Capture the cell that displays the provided text and extract its (x, y) central coordinate. 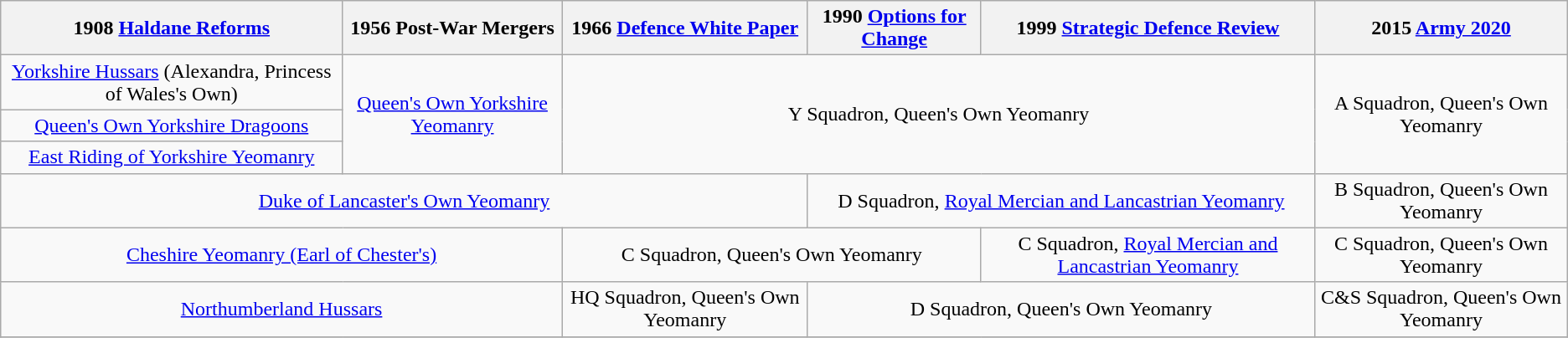
Queen's Own Yorkshire Dragoons (172, 125)
1956 Post-War Mergers (452, 28)
D Squadron, Queen's Own Yeomanry (1061, 310)
2015 Army 2020 (1442, 28)
East Riding of Yorkshire Yeomanry (172, 157)
1908 Haldane Reforms (172, 28)
Cheshire Yeomanry (Earl of Chester's) (281, 254)
D Squadron, Royal Mercian and Lancastrian Yeomanry (1061, 201)
1966 Defence White Paper (685, 28)
Yorkshire Hussars (Alexandra, Princess of Wales's Own) (172, 82)
Y Squadron, Queen's Own Yeomanry (938, 114)
A Squadron, Queen's Own Yeomanry (1442, 114)
1990 Options for Change (895, 28)
C&S Squadron, Queen's Own Yeomanry (1442, 310)
1999 Strategic Defence Review (1148, 28)
HQ Squadron, Queen's Own Yeomanry (685, 310)
Northumberland Hussars (281, 310)
Queen's Own Yorkshire Yeomanry (452, 114)
C Squadron, Royal Mercian and Lancastrian Yeomanry (1148, 254)
B Squadron, Queen's Own Yeomanry (1442, 201)
Duke of Lancaster's Own Yeomanry (404, 201)
